Extract the [x, y] coordinate from the center of the cell holding the provided text.  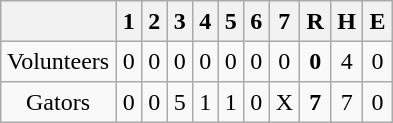
H [347, 21]
Gators [58, 102]
6 [256, 21]
3 [180, 21]
E [378, 21]
X [284, 102]
2 [154, 21]
R [316, 21]
Volunteers [58, 61]
